For the text-containing cell, return its midpoint in (x, y) coordinate format. 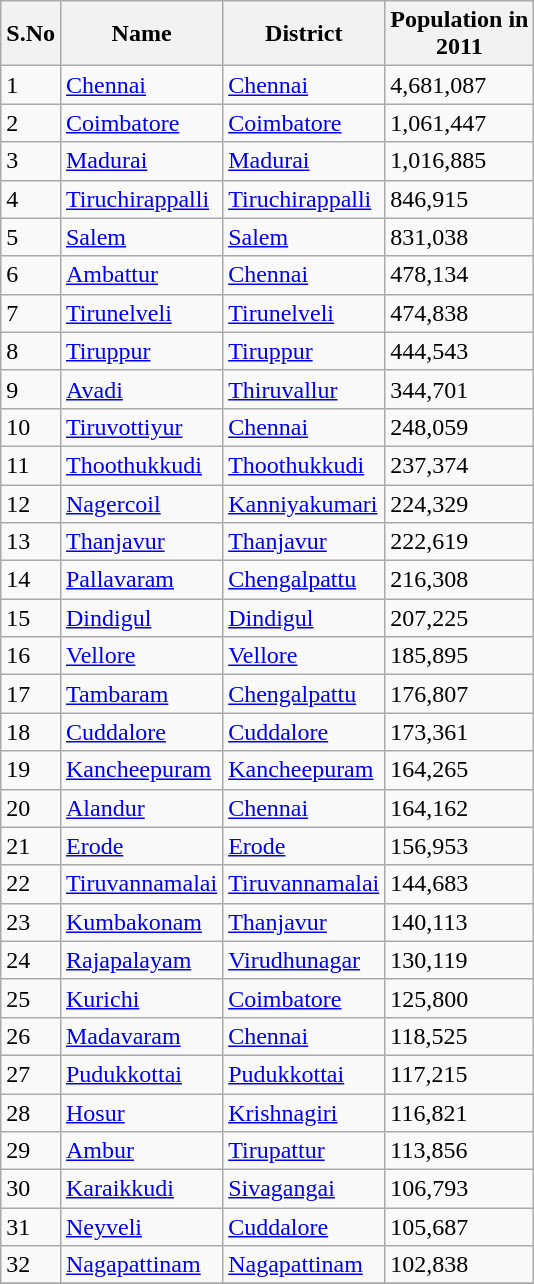
478,134 (460, 275)
13 (31, 542)
140,113 (460, 922)
176,807 (460, 694)
17 (31, 694)
118,525 (460, 1036)
29 (31, 1151)
1 (31, 85)
164,162 (460, 808)
Ambur (141, 1151)
25 (31, 998)
1,061,447 (460, 123)
24 (31, 960)
Kumbakonam (141, 922)
14 (31, 580)
248,059 (460, 427)
31 (31, 1227)
222,619 (460, 542)
Madavaram (141, 1036)
144,683 (460, 884)
S.No (31, 34)
130,119 (460, 960)
207,225 (460, 618)
831,038 (460, 237)
Tambaram (141, 694)
6 (31, 275)
113,856 (460, 1151)
Krishnagiri (304, 1113)
237,374 (460, 465)
22 (31, 884)
846,915 (460, 199)
16 (31, 656)
28 (31, 1113)
Ambattur (141, 275)
106,793 (460, 1189)
21 (31, 846)
9 (31, 389)
23 (31, 922)
117,215 (460, 1074)
Rajapalayam (141, 960)
15 (31, 618)
4,681,087 (460, 85)
10 (31, 427)
Population in 2011 (460, 34)
Karaikkudi (141, 1189)
27 (31, 1074)
30 (31, 1189)
444,543 (460, 351)
Kurichi (141, 998)
4 (31, 199)
3 (31, 161)
2 (31, 123)
19 (31, 770)
Avadi (141, 389)
Thiruvallur (304, 389)
125,800 (460, 998)
Hosur (141, 1113)
11 (31, 465)
5 (31, 237)
Alandur (141, 808)
12 (31, 503)
474,838 (460, 313)
164,265 (460, 770)
Kanniyakumari (304, 503)
224,329 (460, 503)
1,016,885 (460, 161)
District (304, 34)
Tiruvottiyur (141, 427)
Name (141, 34)
Tirupattur (304, 1151)
Neyveli (141, 1227)
185,895 (460, 656)
7 (31, 313)
156,953 (460, 846)
102,838 (460, 1265)
26 (31, 1036)
18 (31, 732)
32 (31, 1265)
116,821 (460, 1113)
Nagercoil (141, 503)
Pallavaram (141, 580)
105,687 (460, 1227)
216,308 (460, 580)
8 (31, 351)
344,701 (460, 389)
173,361 (460, 732)
Virudhunagar (304, 960)
20 (31, 808)
Sivagangai (304, 1189)
